Detect which cell encompasses the target text, then output its (x, y) center coordinate. 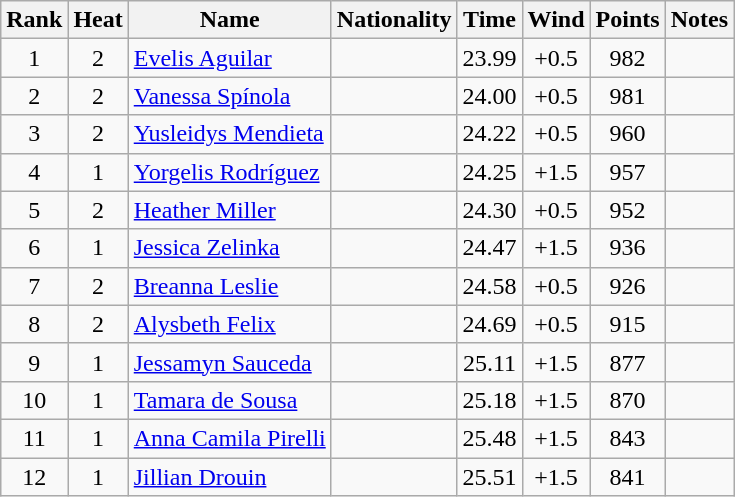
Heather Miller (230, 210)
Time (490, 20)
Rank (34, 20)
Notes (699, 20)
Yusleidys Mendieta (230, 134)
25.11 (490, 362)
Yorgelis Rodríguez (230, 172)
9 (34, 362)
4 (34, 172)
870 (628, 400)
Tamara de Sousa (230, 400)
25.51 (490, 477)
952 (628, 210)
915 (628, 324)
24.58 (490, 286)
981 (628, 96)
877 (628, 362)
10 (34, 400)
Alysbeth Felix (230, 324)
8 (34, 324)
24.00 (490, 96)
Nationality (394, 20)
Jillian Drouin (230, 477)
24.30 (490, 210)
Jessica Zelinka (230, 248)
24.22 (490, 134)
Evelis Aguilar (230, 58)
960 (628, 134)
Points (628, 20)
Anna Camila Pirelli (230, 438)
5 (34, 210)
12 (34, 477)
11 (34, 438)
982 (628, 58)
Vanessa Spínola (230, 96)
957 (628, 172)
Jessamyn Sauceda (230, 362)
Name (230, 20)
841 (628, 477)
Breanna Leslie (230, 286)
24.47 (490, 248)
24.25 (490, 172)
24.69 (490, 324)
843 (628, 438)
926 (628, 286)
6 (34, 248)
Wind (556, 20)
7 (34, 286)
936 (628, 248)
Heat (98, 20)
3 (34, 134)
25.18 (490, 400)
23.99 (490, 58)
25.48 (490, 438)
